Detect which cell encompasses the target text, then output its [x, y] center coordinate. 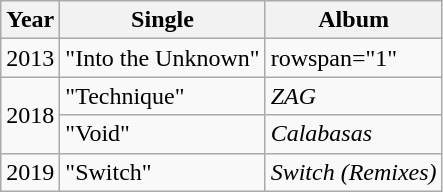
"Switch" [162, 172]
2019 [30, 172]
2013 [30, 58]
ZAG [354, 96]
Single [162, 20]
rowspan="1" [354, 58]
2018 [30, 115]
"Into the Unknown" [162, 58]
Album [354, 20]
Calabasas [354, 134]
Switch (Remixes) [354, 172]
Year [30, 20]
"Void" [162, 134]
"Technique" [162, 96]
